Search for the cell housing the specified text and yield its [X, Y] center coordinate. 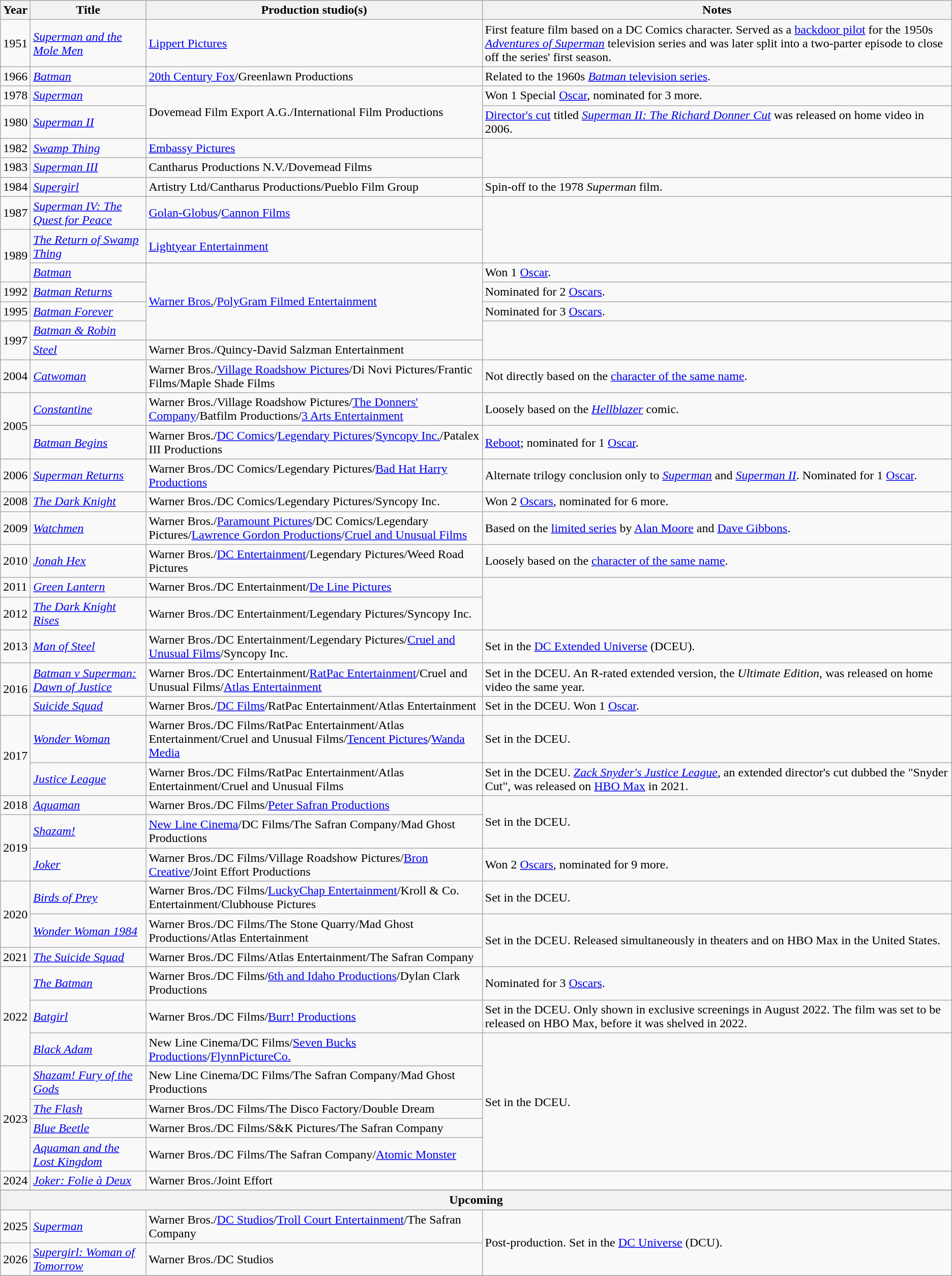
1989 [15, 255]
Warner Bros./Joint Effort [314, 1180]
Warner Bros./DC Entertainment/Legendary Pictures/Cruel and Unusual Films/Syncopy Inc. [314, 646]
2009 [15, 528]
Title [88, 10]
1982 [15, 148]
Set in the DCEU. Released simultaneously in theaters and on HBO Max in the United States. [717, 940]
2012 [15, 614]
2017 [15, 755]
1992 [15, 292]
The Batman [88, 983]
Superman III [88, 167]
Suicide Squad [88, 706]
Year [15, 10]
Alternate trilogy conclusion only to Superman and Superman II. Nominated for 1 Oscar. [717, 475]
Set in the DCEU. Zack Snyder's Justice League, an extended director's cut dubbed the "Snyder Cut", was released on HBO Max in 2021. [717, 778]
Shazam! Fury of the Gods [88, 1083]
Superman and the Mole Men [88, 43]
Based on the limited series by Alan Moore and Dave Gibbons. [717, 528]
Production studio(s) [314, 10]
Artistry Ltd/Cantharus Productions/Pueblo Film Group [314, 187]
Warner Bros./DC Entertainment/RatPac Entertainment/Cruel and Unusual Films/Atlas Entertainment [314, 680]
Blue Beetle [88, 1128]
Won 1 Oscar. [717, 272]
1951 [15, 43]
1983 [15, 167]
Golan-Globus/Cannon Films [314, 213]
Aquaman and the Lost Kingdom [88, 1154]
Warner Bros./DC Studios/Troll Court Entertainment/The Safran Company [314, 1226]
Batman Returns [88, 292]
Warner Bros./DC Films/The Disco Factory/Double Dream [314, 1109]
Set in the DCEU. Only shown in exclusive screenings in August 2022. The film was set to be released on HBO Max, before it was shelved in 2022. [717, 1017]
Supergirl [88, 187]
Swamp Thing [88, 148]
Embassy Pictures [314, 148]
Black Adam [88, 1049]
Warner Bros./Village Roadshow Pictures/Di Novi Pictures/Frantic Films/Maple Shade Films [314, 376]
Warner Bros./DC Films/S&K Pictures/The Safran Company [314, 1128]
Warner Bros./DC Studios [314, 1260]
The Suicide Squad [88, 957]
Steel [88, 350]
Superman II [88, 122]
Not directly based on the character of the same name. [717, 376]
Loosely based on the Hellblazer comic. [717, 409]
1978 [15, 96]
Catwoman [88, 376]
Batman Begins [88, 443]
Post-production. Set in the DC Universe (DCU). [717, 1243]
2010 [15, 561]
Batman v Superman: Dawn of Justice [88, 680]
Man of Steel [88, 646]
Notes [717, 10]
Aquaman [88, 805]
Warner Bros./DC Entertainment/Legendary Pictures/Weed Road Pictures [314, 561]
1984 [15, 187]
Birds of Prey [88, 897]
Won 2 Oscars, nominated for 9 more. [717, 865]
Wonder Woman [88, 739]
2005 [15, 426]
2019 [15, 848]
Warner Bros./DC Films/6th and Idaho Productions/Dylan Clark Productions [314, 983]
Warner Bros./DC Films/RatPac Entertainment/Atlas Entertainment [314, 706]
2008 [15, 502]
Shazam! [88, 831]
Warner Bros./DC Films/Village Roadshow Pictures/Bron Creative/Joint Effort Productions [314, 865]
2023 [15, 1118]
Warner Bros./DC Comics/Legendary Pictures/Bad Hat Harry Productions [314, 475]
1966 [15, 76]
Warner Bros./DC Comics/Legendary Pictures/Syncopy Inc. [314, 502]
2025 [15, 1226]
The Flash [88, 1109]
Green Lantern [88, 587]
Set in the DCEU. Won 1 Oscar. [717, 706]
Superman IV: The Quest for Peace [88, 213]
Constantine [88, 409]
Lightyear Entertainment [314, 246]
Justice League [88, 778]
Wonder Woman 1984 [88, 931]
Warner Bros./DC Comics/Legendary Pictures/Syncopy Inc./Patalex III Productions [314, 443]
1980 [15, 122]
Joker: Folie à Deux [88, 1180]
Dovemead Film Export A.G./International Film Productions [314, 112]
2024 [15, 1180]
2018 [15, 805]
Batman & Robin [88, 331]
The Return of Swamp Thing [88, 246]
Upcoming [476, 1200]
Warner Bros./PolyGram Filmed Entertainment [314, 301]
1995 [15, 311]
Warner Bros./DC Entertainment/Legendary Pictures/Syncopy Inc. [314, 614]
Warner Bros./DC Entertainment/De Line Pictures [314, 587]
Watchmen [88, 528]
Warner Bros./DC Films/Atlas Entertainment/The Safran Company [314, 957]
Warner Bros./DC Films/LuckyChap Entertainment/Kroll & Co. Entertainment/Clubhouse Pictures [314, 897]
2004 [15, 376]
Lippert Pictures [314, 43]
2011 [15, 587]
Related to the 1960s Batman television series. [717, 76]
Warner Bros./DC Films/Burr! Productions [314, 1017]
Loosely based on the character of the same name. [717, 561]
2021 [15, 957]
Reboot; nominated for 1 Oscar. [717, 443]
Joker [88, 865]
2026 [15, 1260]
Spin-off to the 1978 Superman film. [717, 187]
Jonah Hex [88, 561]
1987 [15, 213]
2013 [15, 646]
Set in the DCEU. An R-rated extended version, the Ultimate Edition, was released on home video the same year. [717, 680]
2006 [15, 475]
Warner Bros./DC Films/Peter Safran Productions [314, 805]
1997 [15, 340]
Warner Bros./DC Films/RatPac Entertainment/Atlas Entertainment/Cruel and Unusual Films [314, 778]
Warner Bros./Quincy-David Salzman Entertainment [314, 350]
Superman Returns [88, 475]
Warner Bros./DC Films/The Stone Quarry/Mad Ghost Productions/Atlas Entertainment [314, 931]
Set in the DC Extended Universe (DCEU). [717, 646]
Supergirl: Woman of Tomorrow [88, 1260]
Warner Bros./DC Films/RatPac Entertainment/Atlas Entertainment/Cruel and Unusual Films/Tencent Pictures/Wanda Media [314, 739]
New Line Cinema/DC Films/Seven Bucks Productions/FlynnPictureCo. [314, 1049]
Warner Bros./DC Films/The Safran Company/Atomic Monster [314, 1154]
Won 2 Oscars, nominated for 6 more. [717, 502]
Won 1 Special Oscar, nominated for 3 more. [717, 96]
Cantharus Productions N.V./Dovemead Films [314, 167]
Warner Bros./Paramount Pictures/DC Comics/Legendary Pictures/Lawrence Gordon Productions/Cruel and Unusual Films [314, 528]
2022 [15, 1017]
Batman Forever [88, 311]
The Dark Knight Rises [88, 614]
2016 [15, 689]
Nominated for 2 Oscars. [717, 292]
Director's cut titled Superman II: The Richard Donner Cut was released on home video in 2006. [717, 122]
Warner Bros./Village Roadshow Pictures/The Donners' Company/Batfilm Productions/3 Arts Entertainment [314, 409]
20th Century Fox/Greenlawn Productions [314, 76]
Batgirl [88, 1017]
The Dark Knight [88, 502]
2020 [15, 914]
